Detect which cell encompasses the target text, then output its [x, y] center coordinate. 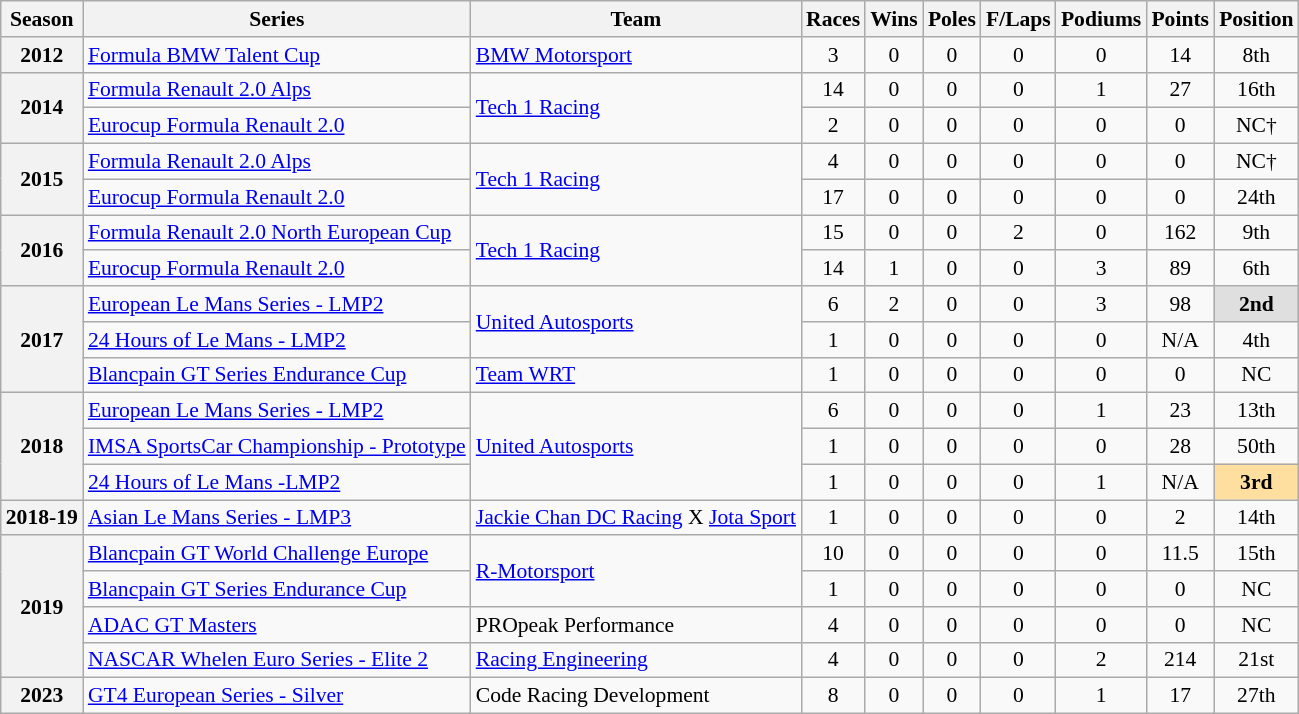
15 [833, 233]
2014 [42, 108]
2017 [42, 340]
Racing Engineering [636, 660]
2023 [42, 696]
8 [833, 696]
Position [1256, 19]
Blancpain GT World Challenge Europe [277, 554]
F/Laps [1018, 19]
Code Racing Development [636, 696]
11.5 [1180, 554]
R-Motorsport [636, 572]
14th [1256, 518]
16th [1256, 90]
Season [42, 19]
Poles [952, 19]
24 Hours of Le Mans - LMP2 [277, 340]
NASCAR Whelen Euro Series - Elite 2 [277, 660]
214 [1180, 660]
Jackie Chan DC Racing X Jota Sport [636, 518]
21st [1256, 660]
Team [636, 19]
2018-19 [42, 518]
4th [1256, 340]
27 [1180, 90]
GT4 European Series - Silver [277, 696]
10 [833, 554]
Races [833, 19]
3rd [1256, 482]
2016 [42, 250]
9th [1256, 233]
BMW Motorsport [636, 55]
162 [1180, 233]
PROpeak Performance [636, 625]
Formula BMW Talent Cup [277, 55]
13th [1256, 411]
Points [1180, 19]
6th [1256, 269]
24 Hours of Le Mans -LMP2 [277, 482]
Wins [894, 19]
50th [1256, 447]
2012 [42, 55]
Series [277, 19]
2nd [1256, 304]
28 [1180, 447]
Asian Le Mans Series - LMP3 [277, 518]
8th [1256, 55]
2019 [42, 607]
89 [1180, 269]
23 [1180, 411]
24th [1256, 197]
ADAC GT Masters [277, 625]
98 [1180, 304]
27th [1256, 696]
IMSA SportsCar Championship - Prototype [277, 447]
Podiums [1102, 19]
15th [1256, 554]
2018 [42, 446]
Formula Renault 2.0 North European Cup [277, 233]
Team WRT [636, 375]
2015 [42, 180]
